Search for the cell housing the specified text and yield its [X, Y] center coordinate. 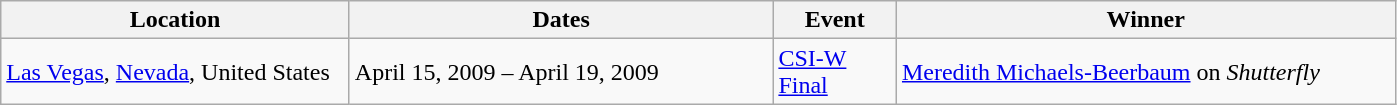
April 15, 2009 – April 19, 2009 [561, 72]
Winner [1146, 20]
Event [835, 20]
CSI-W Final [835, 72]
Location [176, 20]
Dates [561, 20]
Las Vegas, Nevada, United States [176, 72]
Meredith Michaels-Beerbaum on Shutterfly [1146, 72]
